Provide the [x, y] coordinate of the cell's center where the given text is located.  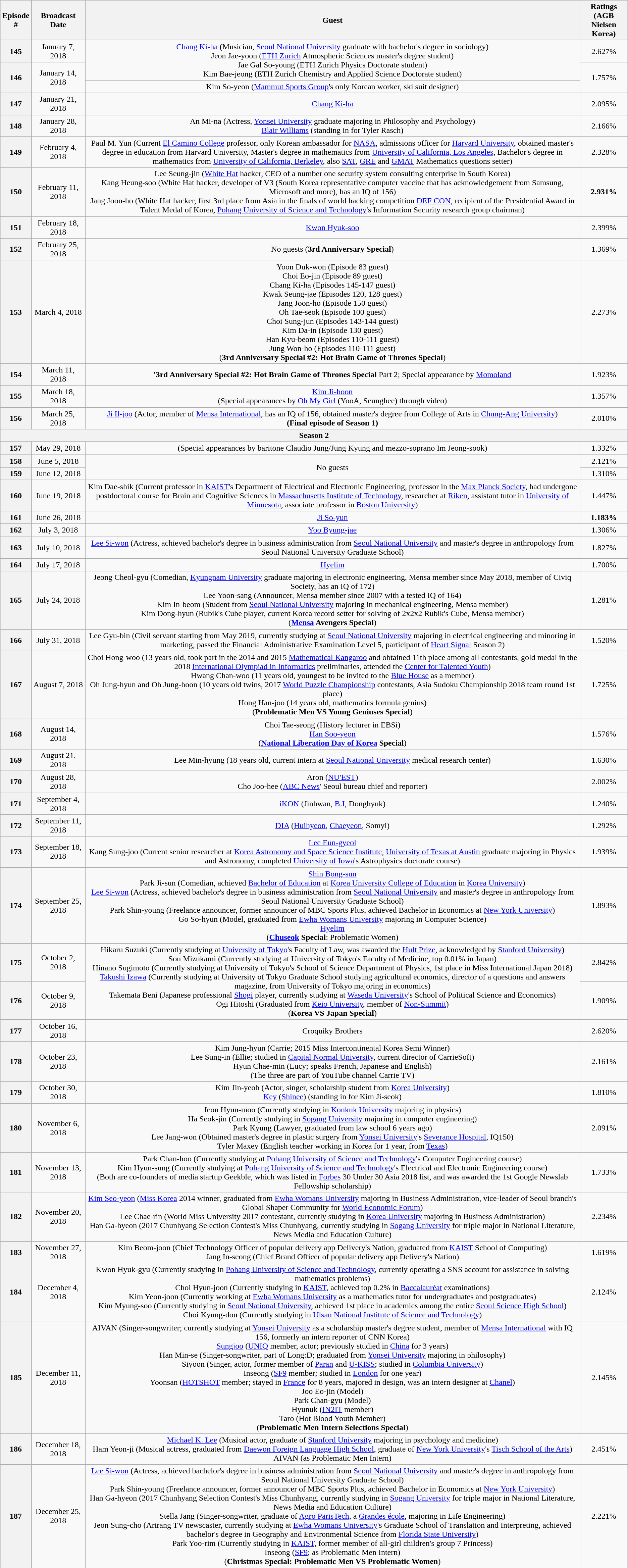
171 [16, 803]
1.306% [604, 530]
160 [16, 496]
1.520% [604, 640]
October 2, 2018 [58, 963]
2.166% [604, 125]
1.810% [604, 1093]
Kim Ji-hoon(Special appearances by Oh My Girl (YooA, Seunghee) through video) [333, 396]
September 11, 2018 [58, 825]
Ratings (AGB Nielsen Korea) [604, 20]
Choi Tae-seong (History lecturer in EBSi)Han Soo-yeon(National Liberation Day of Korea Special) [333, 734]
Chang Ki-ha [333, 104]
February 11, 2018 [58, 192]
146 [16, 78]
December 4, 2018 [58, 1292]
2.620% [604, 1031]
February 25, 2018 [58, 249]
182 [16, 1217]
1.292% [604, 825]
2.234% [604, 1217]
2.145% [604, 1377]
January 28, 2018 [58, 125]
154 [16, 374]
152 [16, 249]
Lee Min-hyung (18 years old, current intern at Seoul National University medical research center) [333, 760]
November 20, 2018 [58, 1217]
1.909% [604, 1001]
September 25, 2018 [58, 905]
Croquiky Brothers [333, 1031]
Yoo Byung-jae [333, 530]
1.733% [604, 1172]
October 23, 2018 [58, 1062]
January 21, 2018 [58, 104]
Kwon Hyuk-soo [333, 227]
DIA (Huihyeon, Chaeyeon, Somyi) [333, 825]
iKON (Jinhwan, B.I, Donghyuk) [333, 803]
Aron (NU'EST)Cho Joo-hee (ABC News' Seoul bureau chief and reporter) [333, 782]
1.725% [604, 685]
1.619% [604, 1252]
1.576% [604, 734]
173 [16, 852]
2.451% [604, 1449]
166 [16, 640]
No guests [333, 467]
May 29, 2018 [58, 448]
October 30, 2018 [58, 1093]
October 9, 2018 [58, 1001]
July 24, 2018 [58, 600]
June 26, 2018 [58, 517]
147 [16, 104]
September 4, 2018 [58, 803]
184 [16, 1292]
August 21, 2018 [58, 760]
161 [16, 517]
179 [16, 1093]
January 7, 2018 [58, 51]
No guests (3rd Anniversary Special) [333, 249]
1.310% [604, 474]
149 [16, 152]
145 [16, 51]
February 4, 2018 [58, 152]
165 [16, 600]
162 [16, 530]
Kim So-yeon (Mammut Sports Group's only Korean worker, ski suit designer) [333, 87]
172 [16, 825]
February 18, 2018 [58, 227]
2.328% [604, 152]
175 [16, 963]
2.221% [604, 1516]
1.332% [604, 448]
186 [16, 1449]
1.939% [604, 852]
185 [16, 1377]
Episode # [16, 20]
2.842% [604, 963]
March 25, 2018 [58, 418]
174 [16, 905]
180 [16, 1128]
169 [16, 760]
187 [16, 1516]
168 [16, 734]
159 [16, 474]
March 11, 2018 [58, 374]
December 11, 2018 [58, 1377]
August 14, 2018 [58, 734]
163 [16, 548]
155 [16, 396]
Broadcast Date [58, 20]
December 18, 2018 [58, 1449]
1.893% [604, 905]
July 10, 2018 [58, 548]
2.399% [604, 227]
2.627% [604, 51]
170 [16, 782]
Guest [333, 20]
July 31, 2018 [58, 640]
1.447% [604, 496]
June 19, 2018 [58, 496]
January 14, 2018 [58, 78]
2.931% [604, 192]
March 18, 2018 [58, 396]
June 5, 2018 [58, 461]
December 25, 2018 [58, 1516]
June 12, 2018 [58, 474]
Ji So-yun [333, 517]
1.240% [604, 803]
1.281% [604, 600]
(Special appearances by baritone Claudio Jung/Jung Kyung and mezzo-soprano Im Jeong-sook) [333, 448]
2.010% [604, 418]
2.002% [604, 782]
Season 2 [314, 436]
1.369% [604, 249]
2.095% [604, 104]
150 [16, 192]
Hyelim [333, 565]
181 [16, 1172]
1.630% [604, 760]
2.121% [604, 461]
1.357% [604, 396]
July 17, 2018 [58, 565]
November 27, 2018 [58, 1252]
September 18, 2018 [58, 852]
156 [16, 418]
2.273% [604, 312]
157 [16, 448]
1.183% [604, 517]
164 [16, 565]
Kim Jin-yeob (Actor, singer, scholarship student from Korea University)Key (Shinee) (standing in for Kim Ji-seok) [333, 1093]
1.757% [604, 78]
148 [16, 125]
2.124% [604, 1292]
153 [16, 312]
1.700% [604, 565]
August 28, 2018 [58, 782]
'3rd Anniversary Special #2: Hot Brain Game of Thrones Special Part 2; Special appearance by Momoland [333, 374]
1.923% [604, 374]
176 [16, 1001]
July 3, 2018 [58, 530]
167 [16, 685]
2.091% [604, 1128]
2.161% [604, 1062]
November 6, 2018 [58, 1128]
August 7, 2018 [58, 685]
183 [16, 1252]
178 [16, 1062]
177 [16, 1031]
1.827% [604, 548]
October 16, 2018 [58, 1031]
November 13, 2018 [58, 1172]
March 4, 2018 [58, 312]
158 [16, 461]
An Mi-na (Actress, Yonsei University graduate majoring in Philosophy and Psychology)Blair Williams (standing in for Tyler Rasch) [333, 125]
151 [16, 227]
